Find where the given text appears and provide that cell's center as (X, Y) coordinate. 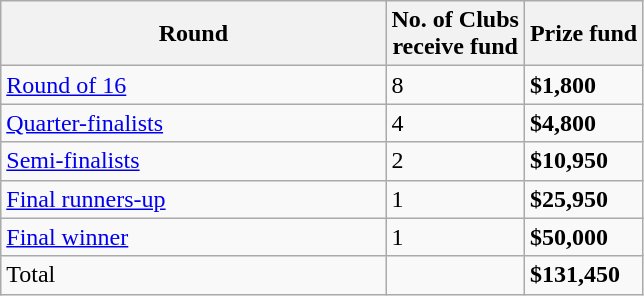
Total (194, 275)
Final winner (194, 237)
$131,450 (583, 275)
8 (455, 85)
$25,950 (583, 199)
Prize fund (583, 34)
No. of Clubsreceive fund (455, 34)
$10,950 (583, 161)
Quarter-finalists (194, 123)
Semi-finalists (194, 161)
$50,000 (583, 237)
Final runners-up (194, 199)
Round (194, 34)
$1,800 (583, 85)
4 (455, 123)
Round of 16 (194, 85)
$4,800 (583, 123)
2 (455, 161)
